Provide the (x, y) coordinate of the cell's center where the given text is located.  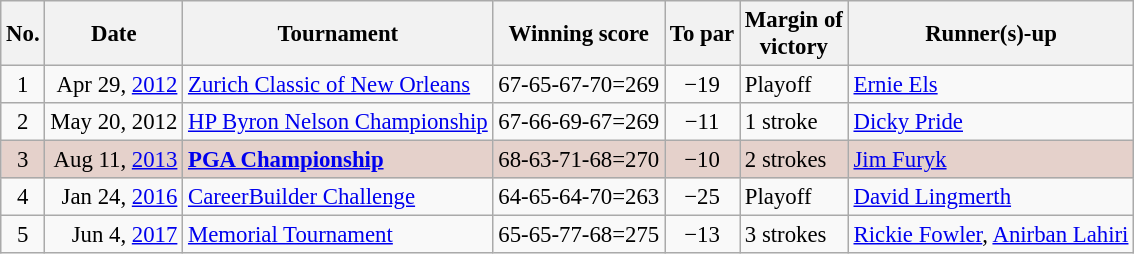
4 (23, 197)
Jun 4, 2017 (114, 235)
1 stroke (794, 122)
HP Byron Nelson Championship (338, 122)
Memorial Tournament (338, 235)
Date (114, 34)
Tournament (338, 34)
1 (23, 85)
65-65-77-68=275 (579, 235)
Rickie Fowler, Anirban Lahiri (991, 235)
67-66-69-67=269 (579, 122)
3 (23, 160)
−13 (702, 235)
−19 (702, 85)
Jan 24, 2016 (114, 197)
CareerBuilder Challenge (338, 197)
PGA Championship (338, 160)
3 strokes (794, 235)
2 strokes (794, 160)
Margin ofvictory (794, 34)
May 20, 2012 (114, 122)
Zurich Classic of New Orleans (338, 85)
Winning score (579, 34)
2 (23, 122)
5 (23, 235)
64-65-64-70=263 (579, 197)
Jim Furyk (991, 160)
Apr 29, 2012 (114, 85)
Ernie Els (991, 85)
Dicky Pride (991, 122)
Aug 11, 2013 (114, 160)
68-63-71-68=270 (579, 160)
To par (702, 34)
Runner(s)-up (991, 34)
−10 (702, 160)
−11 (702, 122)
67-65-67-70=269 (579, 85)
No. (23, 34)
David Lingmerth (991, 197)
−25 (702, 197)
